For the text-containing cell, return its midpoint in [x, y] coordinate format. 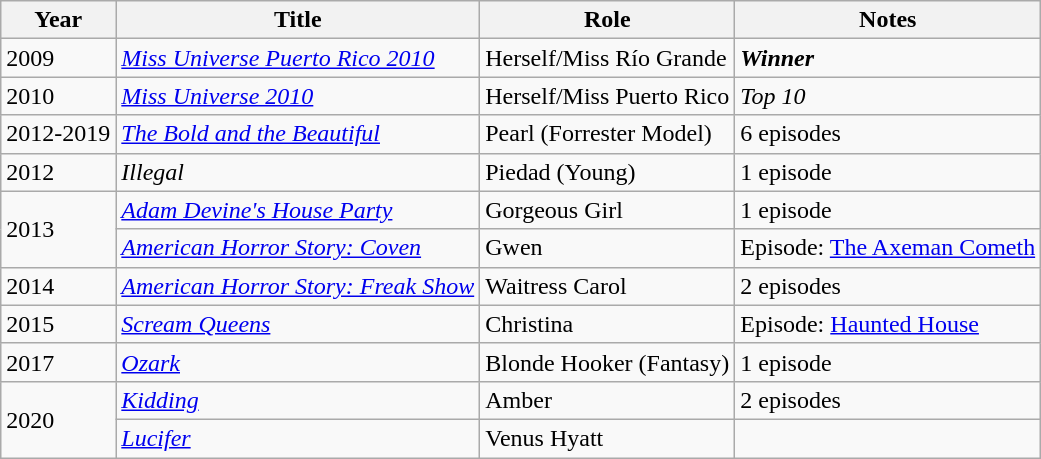
2017 [58, 362]
2009 [58, 58]
Herself/Miss Río Grande [608, 58]
Piedad (Young) [608, 172]
Year [58, 20]
Adam Devine's House Party [298, 210]
2015 [58, 324]
Role [608, 20]
Gwen [608, 248]
Herself/Miss Puerto Rico [608, 96]
Kidding [298, 400]
Episode: The Axeman Cometh [888, 248]
Waitress Carol [608, 286]
American Horror Story: Freak Show [298, 286]
Miss Universe 2010 [298, 96]
Top 10 [888, 96]
Christina [608, 324]
Notes [888, 20]
Venus Hyatt [608, 438]
Title [298, 20]
2012 [58, 172]
Scream Queens [298, 324]
Gorgeous Girl [608, 210]
Pearl (Forrester Model) [608, 134]
Episode: Haunted House [888, 324]
Ozark [298, 362]
2014 [58, 286]
Amber [608, 400]
Miss Universe Puerto Rico 2010 [298, 58]
American Horror Story: Coven [298, 248]
Winner [888, 58]
Blonde Hooker (Fantasy) [608, 362]
The Bold and the Beautiful [298, 134]
Lucifer [298, 438]
2012-2019 [58, 134]
6 episodes [888, 134]
2010 [58, 96]
2013 [58, 229]
Illegal [298, 172]
2020 [58, 419]
